Determine the [x, y] coordinate at the center of the cell enclosing the given text.  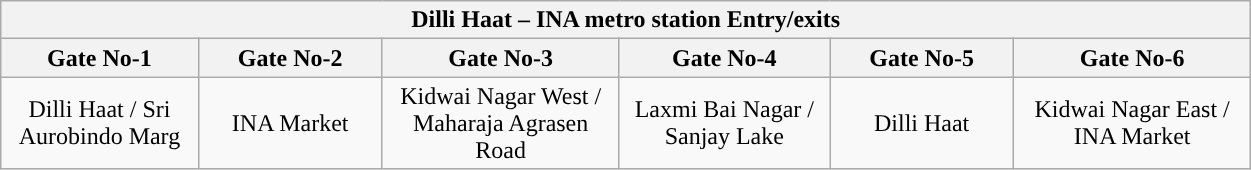
Gate No-6 [1132, 58]
Dilli Haat [922, 123]
Laxmi Bai Nagar / Sanjay Lake [724, 123]
Dilli Haat – INA metro station Entry/exits [626, 20]
Gate No-3 [500, 58]
Dilli Haat / Sri Aurobindo Marg [100, 123]
Kidwai Nagar East / INA Market [1132, 123]
Gate No-2 [290, 58]
Gate No-4 [724, 58]
INA Market [290, 123]
Gate No-1 [100, 58]
Gate No-5 [922, 58]
Kidwai Nagar West / Maharaja Agrasen Road [500, 123]
